Find where the given text appears and provide that cell's center as (x, y) coordinate. 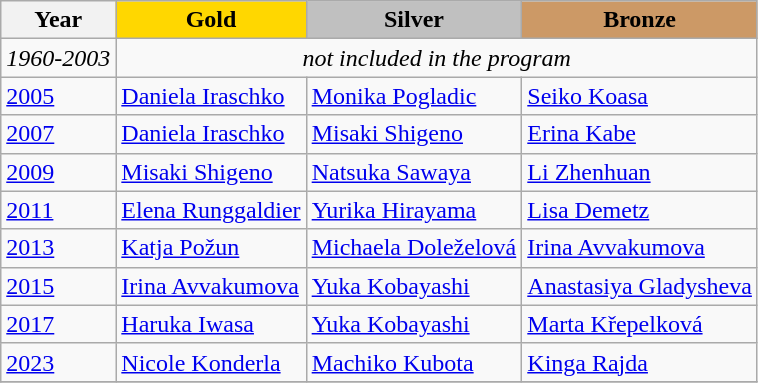
2005 (58, 96)
Seiko Koasa (640, 96)
2023 (58, 362)
Marta Křepelková (640, 324)
Natsuka Sawaya (414, 172)
Elena Runggaldier (211, 210)
1960-2003 (58, 58)
Year (58, 20)
Monika Pogladic (414, 96)
Erina Kabe (640, 134)
2015 (58, 286)
Katja Požun (211, 248)
Anastasiya Gladysheva (640, 286)
Kinga Rajda (640, 362)
2017 (58, 324)
Bronze (640, 20)
Haruka Iwasa (211, 324)
Machiko Kubota (414, 362)
Nicole Konderla (211, 362)
Gold (211, 20)
Yurika Hirayama (414, 210)
Lisa Demetz (640, 210)
Li Zhenhuan (640, 172)
2009 (58, 172)
not included in the program (437, 58)
2011 (58, 210)
Silver (414, 20)
Michaela Doleželová (414, 248)
2013 (58, 248)
2007 (58, 134)
